Return (x, y) of the center of cell containing provided text 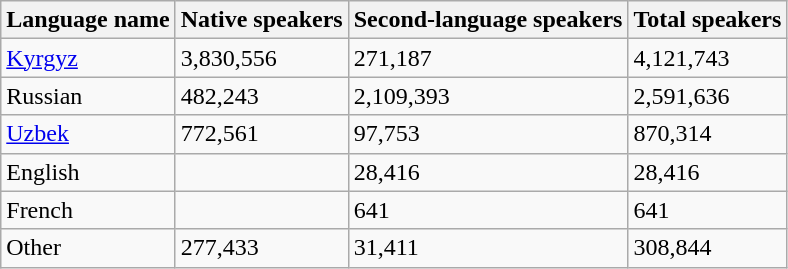
97,753 (488, 134)
Other (88, 248)
French (88, 210)
English (88, 172)
277,433 (262, 248)
308,844 (708, 248)
Uzbek (88, 134)
271,187 (488, 58)
31,411 (488, 248)
482,243 (262, 96)
Russian (88, 96)
870,314 (708, 134)
Second-language speakers (488, 20)
Native speakers (262, 20)
Kyrgyz (88, 58)
Total speakers (708, 20)
4,121,743 (708, 58)
3,830,556 (262, 58)
772,561 (262, 134)
Language name (88, 20)
2,591,636 (708, 96)
2,109,393 (488, 96)
